Scan for the cell matching the given text and deliver its [X, Y] coordinate at center. 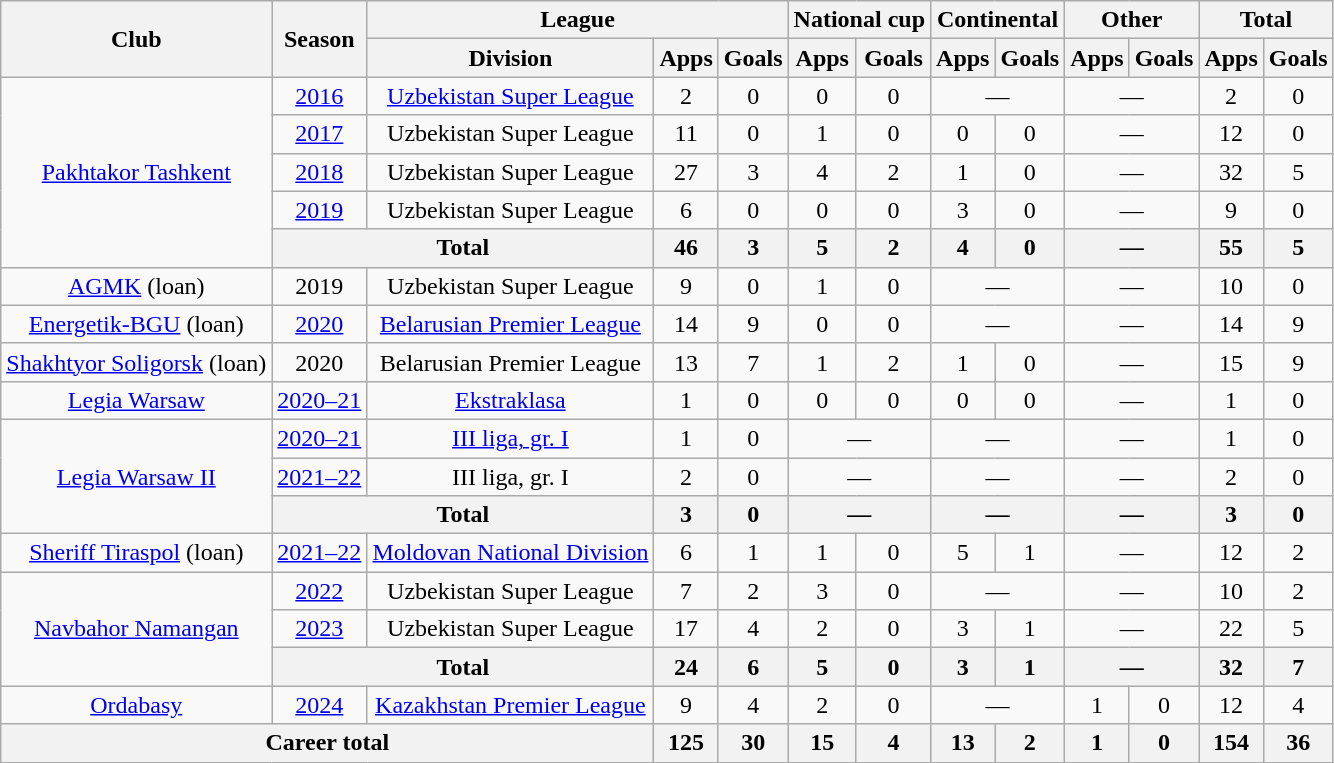
Season [320, 39]
AGMK (loan) [136, 286]
Club [136, 39]
Shakhtyor Soligorsk (loan) [136, 362]
27 [686, 172]
Other [1132, 20]
154 [1231, 743]
Moldovan National Division [510, 553]
Legia Warsaw [136, 400]
Division [510, 58]
League [578, 20]
Career total [328, 743]
2017 [320, 134]
46 [686, 248]
24 [686, 667]
Sheriff Tiraspol (loan) [136, 553]
55 [1231, 248]
Ekstraklasa [510, 400]
Energetik-BGU (loan) [136, 324]
30 [753, 743]
Legia Warsaw II [136, 476]
36 [1298, 743]
11 [686, 134]
Continental [998, 20]
22 [1231, 629]
17 [686, 629]
2016 [320, 96]
125 [686, 743]
2023 [320, 629]
National cup [859, 20]
Ordabasy [136, 705]
Pakhtakor Tashkent [136, 172]
2024 [320, 705]
Navbahor Namangan [136, 629]
Kazakhstan Premier League [510, 705]
2018 [320, 172]
2022 [320, 591]
